Determine the (X, Y) coordinate at the center of the cell enclosing the given text.  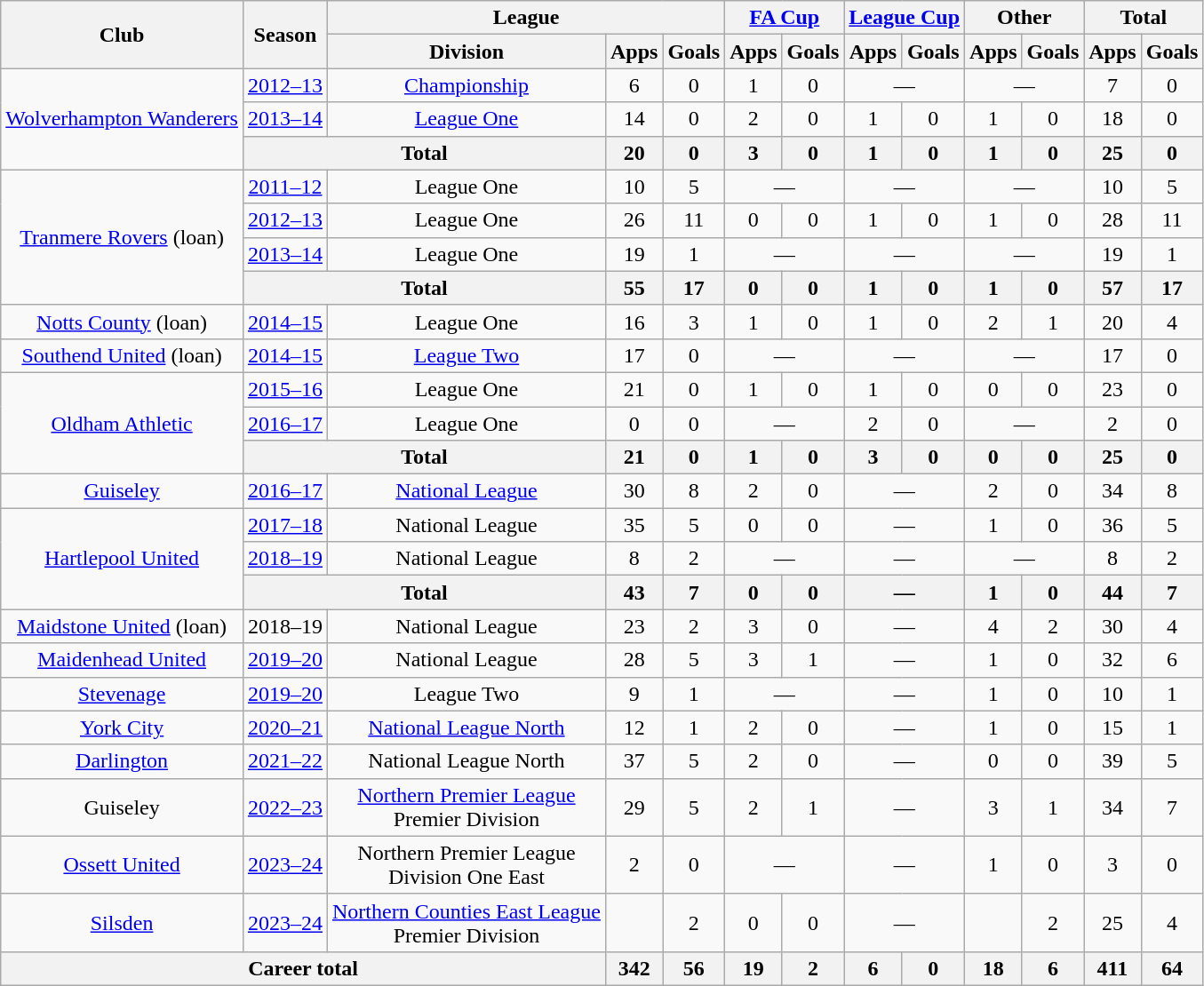
Championship (466, 85)
26 (634, 220)
Silsden (123, 922)
44 (1112, 592)
Southend United (loan) (123, 355)
55 (634, 288)
2020–21 (284, 728)
9 (634, 694)
FA Cup (785, 18)
342 (634, 968)
43 (634, 592)
2021–22 (284, 761)
Stevenage (123, 694)
Career total (304, 968)
32 (1112, 660)
29 (634, 807)
64 (1172, 968)
Ossett United (123, 865)
Hartlepool United (123, 559)
Notts County (loan) (123, 322)
Oldham Athletic (123, 423)
37 (634, 761)
Season (284, 35)
York City (123, 728)
35 (634, 525)
Club (123, 35)
2017–18 (284, 525)
Maidstone United (loan) (123, 626)
Northern Counties East LeaguePremier Division (466, 922)
Wolverhampton Wanderers (123, 119)
League (526, 18)
56 (694, 968)
36 (1112, 525)
411 (1112, 968)
14 (634, 119)
15 (1112, 728)
Division (466, 52)
Darlington (123, 761)
2011–12 (284, 187)
Other (1025, 18)
12 (634, 728)
2015–16 (284, 389)
Northern Premier LeagueDivision One East (466, 865)
Tranmere Rovers (loan) (123, 237)
League Cup (905, 18)
16 (634, 322)
39 (1112, 761)
Maidenhead United (123, 660)
2022–23 (284, 807)
Northern Premier LeaguePremier Division (466, 807)
57 (1112, 288)
